Detect which cell encompasses the target text, then output its (x, y) center coordinate. 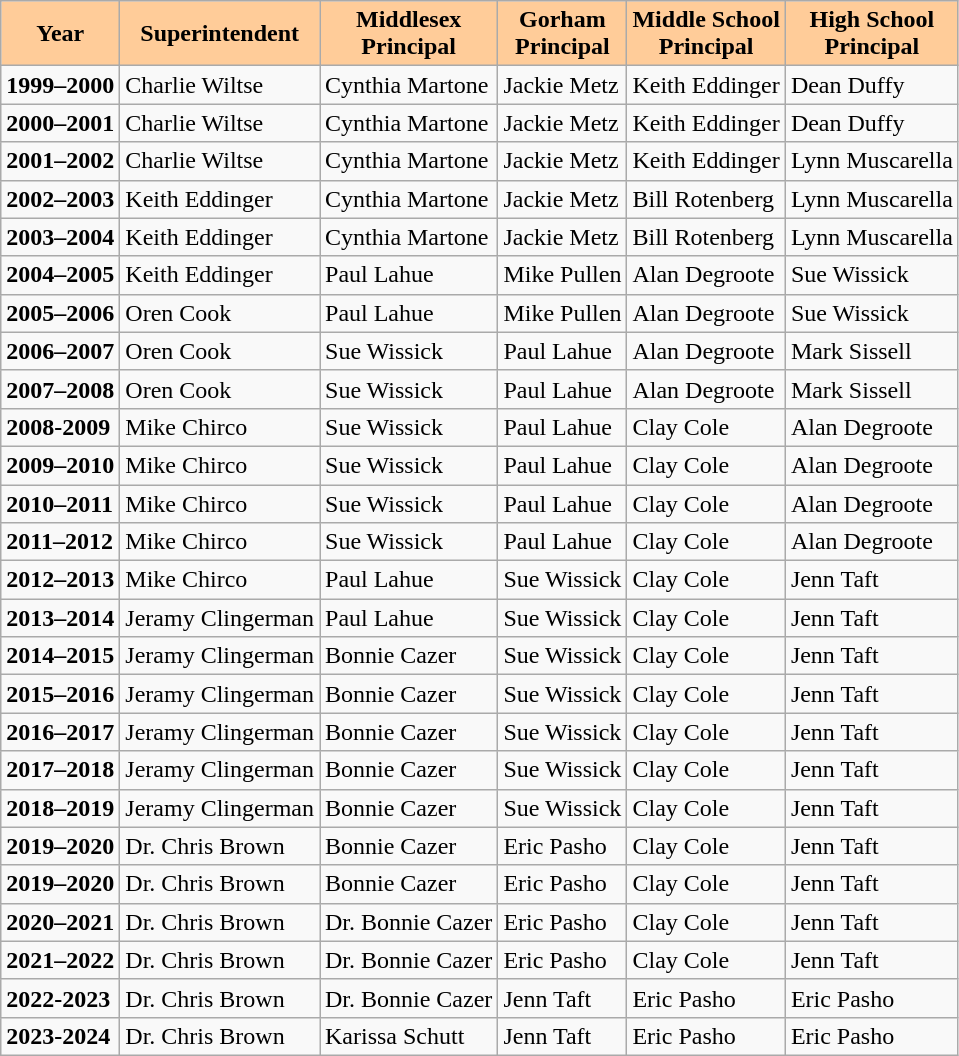
2017–2018 (60, 770)
GorhamPrincipal (562, 34)
2021–2022 (60, 960)
Karissa Schutt (409, 1036)
2022-2023 (60, 998)
2005–2006 (60, 313)
2004–2005 (60, 275)
2012–2013 (60, 580)
2001–2002 (60, 161)
2023-2024 (60, 1036)
2014–2015 (60, 656)
2015–2016 (60, 694)
High SchoolPrincipal (872, 34)
Middle SchoolPrincipal (706, 34)
2000–2001 (60, 123)
2002–2003 (60, 199)
2020–2021 (60, 922)
Superintendent (220, 34)
1999–2000 (60, 85)
MiddlesexPrincipal (409, 34)
2010–2011 (60, 503)
2009–2010 (60, 465)
2018–2019 (60, 808)
2008-2009 (60, 427)
2013–2014 (60, 618)
2016–2017 (60, 732)
2011–2012 (60, 542)
2003–2004 (60, 237)
2006–2007 (60, 351)
2007–2008 (60, 389)
Year (60, 34)
